Scan for the cell matching the given text and deliver its (X, Y) coordinate at center. 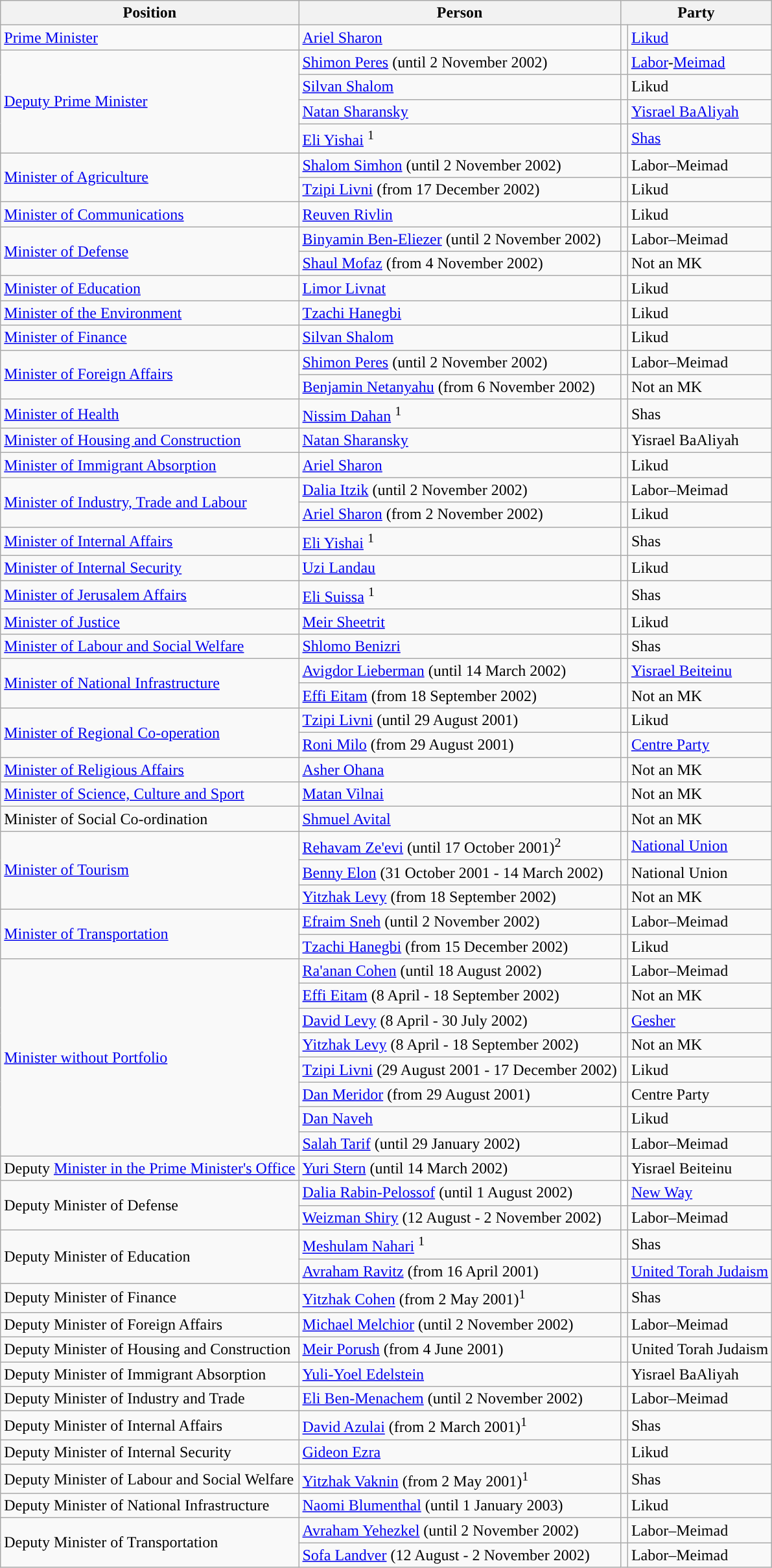
Minister of National Infrastructure (150, 683)
Shmuel Avital (460, 819)
Michael Melchior (until 2 November 2002) (460, 1324)
Dan Meridor (from 29 August 2001) (460, 1094)
Benjamin Netanyahu (from 6 November 2002) (460, 387)
Minister of Justice (150, 621)
Eli Ben-Menachem (until 2 November 2002) (460, 1399)
Reuven Rivlin (460, 214)
Prime Minister (150, 38)
Deputy Minister of Education (150, 1257)
Benny Elon (31 October 2001 - 14 March 2002) (460, 872)
Yitzhak Vaknin (from 2 May 2001)1 (460, 1479)
Tzipi Livni (from 17 December 2002) (460, 190)
Meir Sheetrit (460, 621)
Deputy Prime Minister (150, 101)
Person (460, 13)
Gideon Ezra (460, 1452)
Minister of the Environment (150, 313)
Deputy Minister of Finance (150, 1298)
Weizman Shiry (12 August - 2 November 2002) (460, 1217)
Minister of Immigrant Absorption (150, 465)
Deputy Minister in the Prime Minister's Office (150, 1168)
Asher Ohana (460, 770)
Position (150, 13)
Sofa Landver (12 August - 2 November 2002) (460, 1555)
Yitzhak Cohen (from 2 May 2001)1 (460, 1298)
Minister of Tourism (150, 871)
Meshulam Nahari 1 (460, 1244)
Yuri Stern (until 14 March 2002) (460, 1168)
Dalia Itzik (until 2 November 2002) (460, 490)
Tzachi Hanegbi (from 15 December 2002) (460, 947)
Yitzhak Levy (8 April - 18 September 2002) (460, 1045)
Limor Livnat (460, 288)
Gesher (699, 1020)
New Way (699, 1193)
Minister of Health (150, 413)
Dalia Rabin-Pelossof (until 1 August 2002) (460, 1193)
Dan Naveh (460, 1119)
Deputy Minister of Housing and Construction (150, 1350)
David Levy (8 April - 30 July 2002) (460, 1020)
Deputy Minister of Labour and Social Welfare (150, 1479)
Minister of Regional Co-operation (150, 732)
Avraham Ravitz (from 16 April 2001) (460, 1271)
Rehavam Ze'evi (until 17 October 2001)2 (460, 846)
Tzipi Livni (29 August 2001 - 17 December 2002) (460, 1070)
Minister of Social Co-ordination (150, 819)
Effi Eitam (from 18 September 2002) (460, 695)
Deputy Minister of Transportation (150, 1543)
Meir Porush (from 4 June 2001) (460, 1350)
Avraham Yehezkel (until 2 November 2002) (460, 1530)
Deputy Minister of Defense (150, 1205)
Minister of Agriculture (150, 178)
Minister of Jerusalem Affairs (150, 595)
Yitzhak Levy (from 18 September 2002) (460, 897)
Avigdor Lieberman (until 14 March 2002) (460, 671)
David Azulai (from 2 March 2001)1 (460, 1425)
Deputy Minister of Internal Security (150, 1452)
Matan Vilnai (460, 794)
Naomi Blumenthal (until 1 January 2003) (460, 1506)
Minister of Defense (150, 251)
Efraim Sneh (until 2 November 2002) (460, 921)
Shaul Mofaz (from 4 November 2002) (460, 264)
Deputy Minister of Industry and Trade (150, 1399)
Ariel Sharon (from 2 November 2002) (460, 514)
Nissim Dahan 1 (460, 413)
Labor-Meimad (699, 62)
Minister of Industry, Trade and Labour (150, 502)
Salah Tarif (until 29 January 2002) (460, 1144)
Roni Milo (from 29 August 2001) (460, 745)
Minister of Science, Culture and Sport (150, 794)
Uzi Landau (460, 568)
Minister of Religious Affairs (150, 770)
Shalom Simhon (until 2 November 2002) (460, 165)
Minister of Transportation (150, 934)
Binyamin Ben-Eliezer (until 2 November 2002) (460, 239)
Party (696, 13)
Deputy Minister of National Infrastructure (150, 1506)
Minister of Internal Security (150, 568)
Minister of Labour and Social Welfare (150, 646)
Deputy Minister of Internal Affairs (150, 1425)
Ra'anan Cohen (until 18 August 2002) (460, 971)
Minister of Housing and Construction (150, 441)
Deputy Minister of Foreign Affairs (150, 1324)
Yuli-Yoel Edelstein (460, 1374)
Effi Eitam (8 April - 18 September 2002) (460, 996)
Deputy Minister of Immigrant Absorption (150, 1374)
Minister of Education (150, 288)
Shlomo Benizri (460, 646)
Minister without Portfolio (150, 1057)
Minister of Internal Affairs (150, 542)
Tzipi Livni (until 29 August 2001) (460, 720)
Minister of Communications (150, 214)
Tzachi Hanegbi (460, 313)
Eli Suissa 1 (460, 595)
Minister of Finance (150, 338)
Minister of Foreign Affairs (150, 375)
